Pinpoint the cell where the given text exists, returning its [x, y] midpoint coordinate. 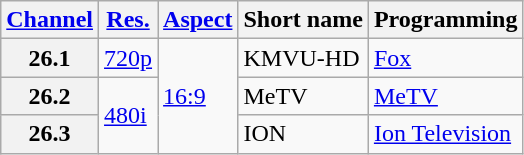
Res. [128, 20]
Programming [446, 20]
Ion Television [446, 134]
26.1 [50, 58]
16:9 [198, 96]
KMVU-HD [303, 58]
480i [128, 115]
Fox [446, 58]
ION [303, 134]
Short name [303, 20]
26.2 [50, 96]
Channel [50, 20]
26.3 [50, 134]
720p [128, 58]
Aspect [198, 20]
